Find where the given text appears and provide that cell's center as (x, y) coordinate. 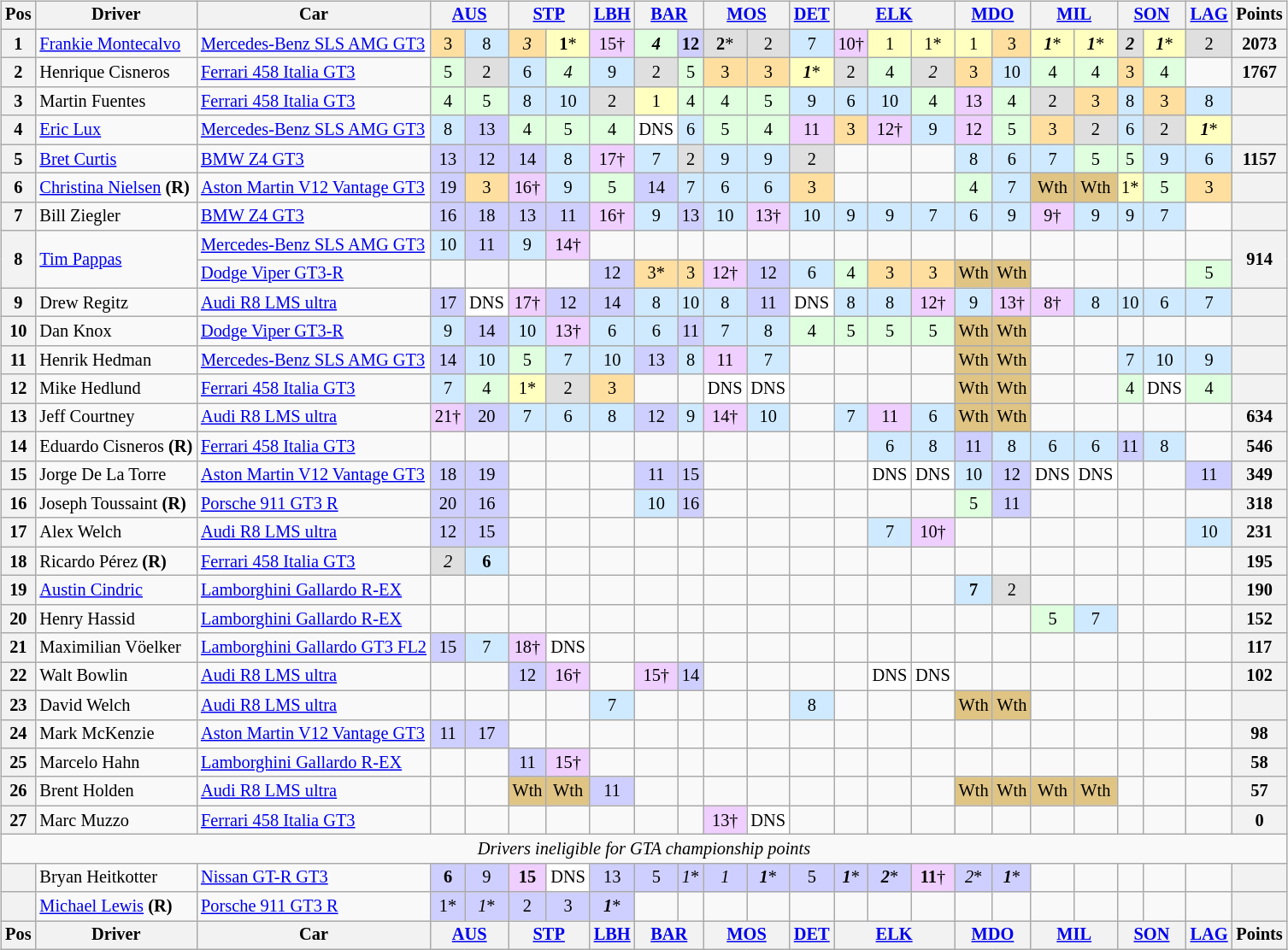
27 (18, 820)
21† (448, 418)
914 (1260, 260)
Frankie Montecalvo (116, 44)
Austin Cindric (116, 590)
Bryan Heitkotter (116, 877)
Drivers ineligible for GTA championship points (644, 849)
58 (1260, 763)
546 (1260, 446)
Marc Muzzo (116, 820)
349 (1260, 475)
Ricardo Pérez (R) (116, 561)
9† (1052, 216)
Mike Hedlund (116, 389)
102 (1260, 677)
Jeff Courtney (116, 418)
Nissan GT-R GT3 (314, 877)
24 (18, 734)
Eduardo Cisneros (R) (116, 446)
Alex Welch (116, 532)
152 (1260, 619)
3* (656, 274)
98 (1260, 734)
190 (1260, 590)
Bret Curtis (116, 159)
Drew Regitz (116, 302)
Tim Pappas (116, 260)
22 (18, 677)
Henrique Cisneros (116, 73)
1767 (1260, 73)
21 (18, 648)
Lamborghini Gallardo GT3 FL2 (314, 648)
David Welch (116, 705)
634 (1260, 418)
8† (1052, 302)
Michael Lewis (R) (116, 906)
Dan Knox (116, 331)
Henry Hassid (116, 619)
11† (932, 877)
318 (1260, 504)
23 (18, 705)
26 (18, 791)
1157 (1260, 159)
Bill Ziegler (116, 216)
Mark McKenzie (116, 734)
195 (1260, 561)
117 (1260, 648)
Joseph Toussaint (R) (116, 504)
2073 (1260, 44)
Martin Fuentes (116, 102)
Christina Nielsen (R) (116, 188)
25 (18, 763)
57 (1260, 791)
Marcelo Hahn (116, 763)
Maximilian Vöelker (116, 648)
Jorge De La Torre (116, 475)
Brent Holden (116, 791)
18† (528, 648)
Eric Lux (116, 130)
231 (1260, 532)
Henrik Hedman (116, 361)
0 (1260, 820)
Walt Bowlin (116, 677)
